For the text-containing cell, return its midpoint in (x, y) coordinate format. 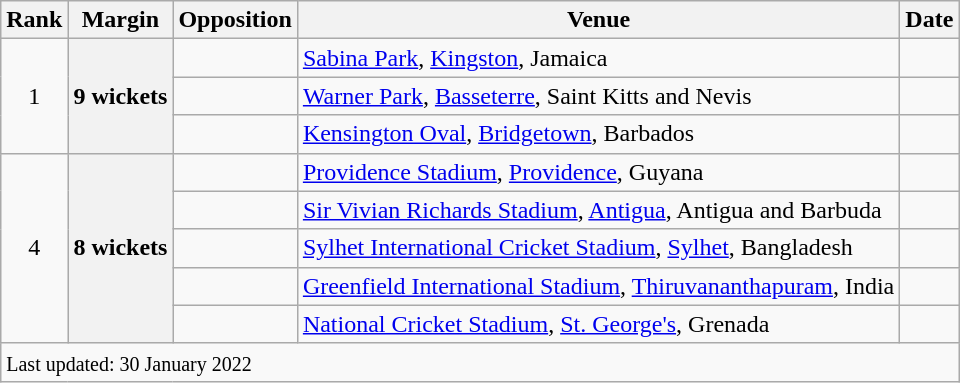
Greenfield International Stadium, Thiruvananthapuram, India (598, 286)
9 wickets (120, 96)
8 wickets (120, 248)
Date (930, 20)
Kensington Oval, Bridgetown, Barbados (598, 134)
Opposition (235, 20)
Providence Stadium, Providence, Guyana (598, 172)
Sabina Park, Kingston, Jamaica (598, 58)
Sylhet International Cricket Stadium, Sylhet, Bangladesh (598, 248)
Last updated: 30 January 2022 (480, 362)
National Cricket Stadium, St. George's, Grenada (598, 324)
4 (34, 248)
Warner Park, Basseterre, Saint Kitts and Nevis (598, 96)
Margin (120, 20)
Sir Vivian Richards Stadium, Antigua, Antigua and Barbuda (598, 210)
Rank (34, 20)
Venue (598, 20)
1 (34, 96)
